Capture the cell that displays the provided text and extract its (X, Y) central coordinate. 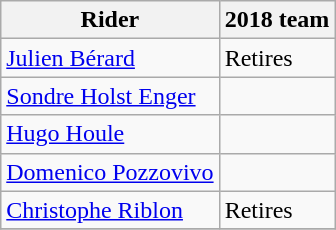
2018 team (277, 20)
Domenico Pozzovivo (110, 172)
Sondre Holst Enger (110, 96)
Rider (110, 20)
Christophe Riblon (110, 210)
Hugo Houle (110, 134)
Julien Bérard (110, 58)
